For the text-containing cell, return its midpoint in (X, Y) coordinate format. 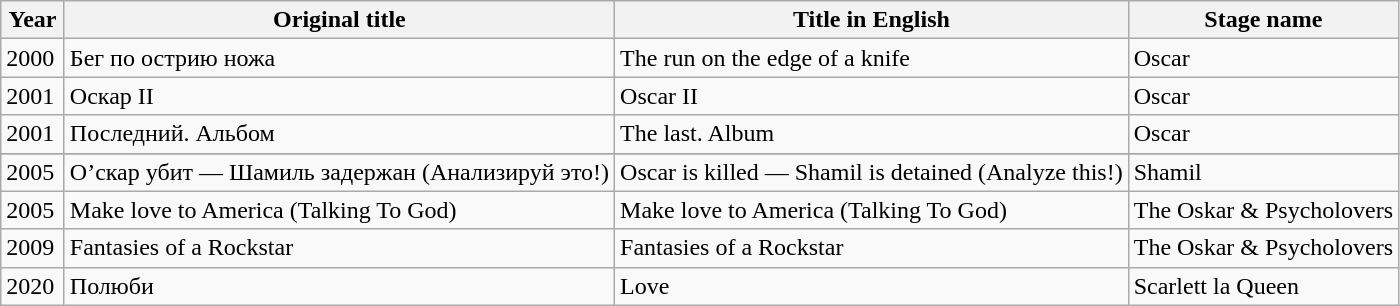
Oscar II (872, 96)
Original title (339, 20)
О’скар убит — Шамиль задержан (Анализируй это!) (339, 172)
Последний. Альбом (339, 134)
2000 (33, 58)
Title in English (872, 20)
2009 (33, 248)
Shamil (1263, 172)
Бег по острию ножа (339, 58)
2020 (33, 286)
Year (33, 20)
Love (872, 286)
Scarlett la Queen (1263, 286)
The last. Album (872, 134)
The run on the edge of a knife (872, 58)
Oscar is killed — Shamil is detained (Analyze this!) (872, 172)
Полюби (339, 286)
Stage name (1263, 20)
Оскар II (339, 96)
